Output the (X, Y) coordinate of the center of the cell containing the given text.  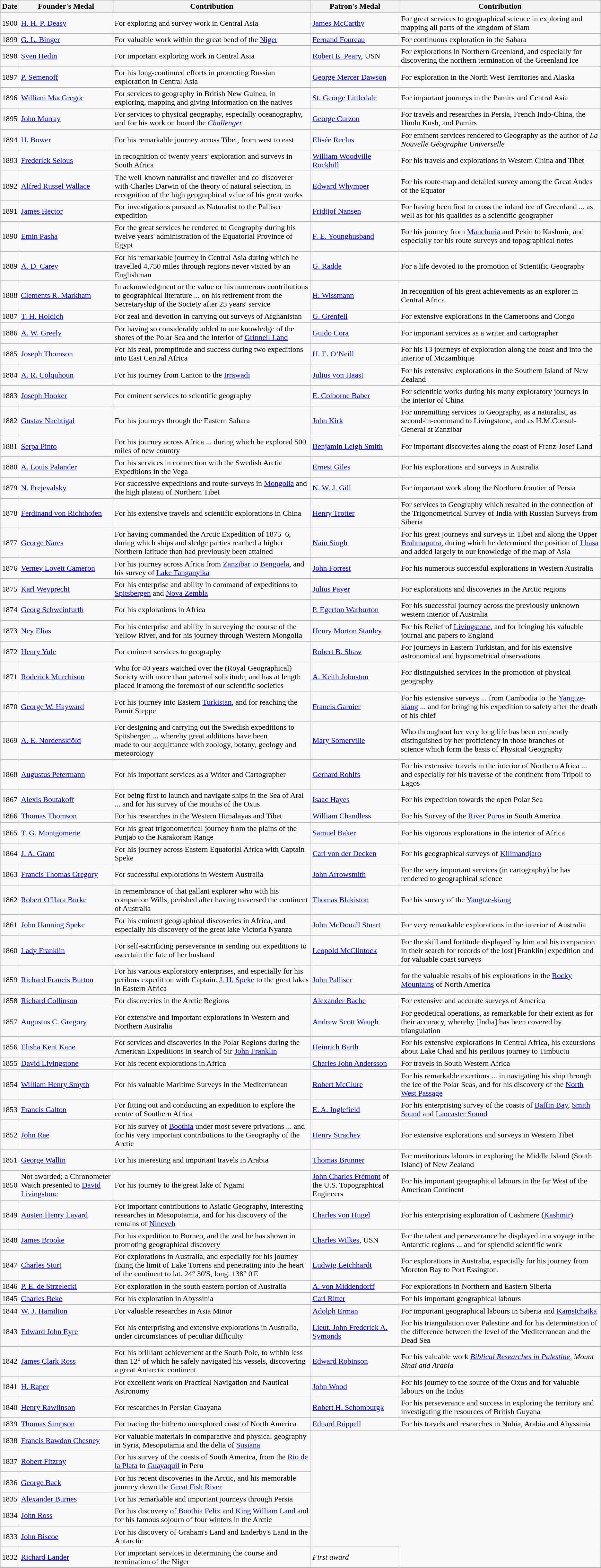
For valuable researches in Asia Minor (212, 1311)
John Kirk (355, 421)
1855 (10, 1064)
1882 (10, 421)
1873 (10, 630)
1890 (10, 236)
N. W. J. Gill (355, 488)
1833 (10, 1537)
Gustav Nachtigal (66, 421)
For his remarkable journey in Central Asia during which he travelled 4,750 miles through regions never visited by an Englishman (212, 266)
For his discovery of Boothia Felix and King William Land and for his famous sojourn of four winters in the Arctic (212, 1515)
Gerhard Rohlfs (355, 774)
For his important geographical labours in the far West of the American Continent (500, 1185)
Emin Pasha (66, 236)
1888 (10, 296)
For the talent and perseverance he displayed in a voyage in the Antarctic regions ... and for splendid scientific work (500, 1240)
1836 (10, 1483)
William Woodville Rockhill (355, 161)
John Murray (66, 119)
For services to Geography which resulted in the connection of the Trigonometrical Survey of India with Russian Surveys from Siberia (500, 513)
H. Bower (66, 139)
1887 (10, 316)
For self-sacrificing perseverance in sending out expeditions to ascertain the fate of her husband (212, 950)
Nain Singh (355, 543)
For his Survey of the River Purus in South America (500, 816)
1853 (10, 1110)
1883 (10, 396)
Benjamin Leigh Smith (355, 446)
For his survey of the coasts of South America, from the Rio de la Plata to Guayaquil in Peru (212, 1461)
For his extensive travels and scientific explorations in China (212, 513)
Roderick Murchison (66, 677)
Augustus C. Gregory (66, 1022)
1839 (10, 1424)
Not awarded; a Chronometer Watch presented to David Livingstone (66, 1185)
1846 (10, 1286)
For unremitting services to Geography, as a naturalist, as second-in-command to Livingstone, and as H.M.Consul-General at Zanzibar (500, 421)
1849 (10, 1215)
1891 (10, 211)
For his important services as a Writer and Cartographer (212, 774)
For his extensive explorations in Central Africa, his excursions about Lake Chad and his perilous journey to Timbuctu (500, 1047)
1889 (10, 266)
Fridtjof Nansen (355, 211)
N. Prejevalsky (66, 488)
For his geographical surveys of Kilimandjaro (500, 853)
Carl Ritter (355, 1298)
1847 (10, 1265)
A. R. Colquhoun (66, 375)
A. von Middendorff (355, 1286)
1864 (10, 853)
David Livingstone (66, 1064)
George W. Hayward (66, 707)
1895 (10, 119)
For his expedition towards the open Polar Sea (500, 799)
For scientific works during his many exploratory journeys in the interior of China (500, 396)
For eminent services to geography (212, 652)
For his great trigonometrical journey from the plains of the Punjab to the Karakoram Range (212, 833)
For important geographical labours in Siberia and Kamstchatka (500, 1311)
For his survey of the Yangtze-kiang (500, 900)
For his travels and explorations in Western China and Tibet (500, 161)
Adolph Erman (355, 1311)
1852 (10, 1135)
A. D. Carey (66, 266)
Lieut. John Frederick A. Symonds (355, 1332)
For eminent services to scientific geography (212, 396)
Thomas Brunner (355, 1160)
For explorations in Australia, especially for his journey from Moreton Bay to Port Essington. (500, 1265)
John Ross (66, 1515)
First award (355, 1557)
For his journey across Africa ... during which he explored 500 miles of new country (212, 446)
Verney Lovett Cameron (66, 568)
For fitting out and conducting an expedition to explore the centre of Southern Africa (212, 1110)
1840 (10, 1407)
1861 (10, 925)
A. Keith Johnston (355, 677)
Alexander Burnes (66, 1499)
For travels in South Western Africa (500, 1064)
For his various exploratory enterprises, and especially for his perilous expedition with Captain. J. H. Speke to the great lakes in Eastern Africa (212, 980)
For his 13 journeys of exploration along the coast and into the interior of Mozambique (500, 354)
For his Relief of Livingstone, and for bringing his valuable journal and papers to England (500, 630)
1875 (10, 589)
Edward John Eyre (66, 1332)
For important work along the Northern frontier of Persia (500, 488)
For distinguished services in the promotion of physical geography (500, 677)
1900 (10, 23)
For meritorious labours in exploring the Middle Island (South Island) of New Zealand (500, 1160)
1862 (10, 900)
For extensive explorations in the Cameroons and Congo (500, 316)
G. L. Binger (66, 40)
For important services as a writer and cartographer (500, 333)
1865 (10, 833)
Alfred Russel Wallace (66, 186)
For important exploring work in Central Asia (212, 56)
Richard Collinson (66, 1001)
Charles Wilkes, USN (355, 1240)
For the very important services (in cartography) he has rendered to geographical science (500, 875)
John Charles Frémont of the U.S. Topographical Engineers (355, 1185)
Henry Rawlinson (66, 1407)
George Nares (66, 543)
For eminent services rendered to Geography as the author of La Nouvelle Géographie Universelle (500, 139)
1843 (10, 1332)
For valuable work within the great bend of the Niger (212, 40)
For his extensive surveys ... from Cambodia to the Yangtze-kiang ... and for bringing his expedition to safety after the death of his chief (500, 707)
For his enterprising and extensive explorations in Australia, under circumstances of peculiar difficulty (212, 1332)
Francis Thomas Gregory (66, 875)
Patron's Medal (355, 6)
1866 (10, 816)
For his services in connection with the Swedish Arctic Expeditions in the Vega (212, 467)
Andrew Scott Waugh (355, 1022)
For his numerous successful explorations in Western Australia (500, 568)
For important discoveries along the coast of Franz-Josef Land (500, 446)
Mary Somerville (355, 740)
For a life devoted to the promotion of Scientific Geography (500, 266)
Date (10, 6)
1858 (10, 1001)
Carl von der Decken (355, 853)
Robert E. Peary, USN (355, 56)
For valuable materials in comparative and physical geography in Syria, Mesopotamia and the delta of Susiana (212, 1441)
1837 (10, 1461)
1845 (10, 1298)
Henry Strachey (355, 1135)
Robert McClure (355, 1084)
Ludwig Leichhardt (355, 1265)
For his journey to the source of the Oxus and for valuable labours on the Indus (500, 1386)
Clements R. Markham (66, 296)
Thomas Thomson (66, 816)
For his enterprise and ability in command of expeditions to Spitsbergen and Nova Zembla (212, 589)
For his enterprising survey of the coasts of Baffin Bay, Smith Sound and Lancaster Sound (500, 1110)
Ernest Giles (355, 467)
Elisha Kent Kane (66, 1047)
Guido Cora (355, 333)
Alexander Bache (355, 1001)
P. Semenoff (66, 77)
For his vigorous explorations in the interior of Africa (500, 833)
St. George Littledale (355, 98)
For his interesting and important travels in Arabia (212, 1160)
J. A. Grant (66, 853)
For his journey to the great lake of Ngami (212, 1185)
1884 (10, 375)
Isaac Hayes (355, 799)
For his recent explorations in Africa (212, 1064)
For his long-continued efforts in promoting Russian exploration in Central Asia (212, 77)
For his journey from Manchuria and Pekin to Kashmir, and especially for his route-surveys and topographical notes (500, 236)
W. J. Hamilton (66, 1311)
For his journey across Africa from Zanzibar to Benguela, and his survey of Lake Tanganyika (212, 568)
For extensive and accurate surveys of America (500, 1001)
P. E. de Strzelecki (66, 1286)
1869 (10, 740)
For very remarkable explorations in the interior of Australia (500, 925)
1872 (10, 652)
For his recent discoveries in the Arctic, and his memorable journey down the Great Fish River (212, 1483)
1870 (10, 707)
Fernand Foureau (355, 40)
H. H. P. Deasy (66, 23)
For successful explorations in Western Australia (212, 875)
George Wallin (66, 1160)
For journeys in Eastern Turkistan, and for his extensive astronomical and hypsometrical observations (500, 652)
James Hector (66, 211)
William Henry Smyth (66, 1084)
1899 (10, 40)
Edward Whymper (355, 186)
H. Raper (66, 1386)
For having been first to cross the inland ice of Greenland ... as well as for his qualities as a scientific geographer (500, 211)
For his journey into Eastern Turkistan, and for reaching the Pamir Steppe (212, 707)
1851 (10, 1160)
For discoveries in the Arctic Regions (212, 1001)
John Arrowsmith (355, 875)
Edward Robinson (355, 1361)
Henry Trotter (355, 513)
John Palliser (355, 980)
For his eminent geographical discoveries in Africa, and especially his discovery of the great lake Victoria Nyanza (212, 925)
Founder's Medal (66, 6)
For services to geography in British New Guinea, in exploring, mapping and giving information on the natives (212, 98)
For his travels and researches in Nubia, Arabia and Abyssinia (500, 1424)
H. Wissmann (355, 296)
1871 (10, 677)
Joseph Thomson (66, 354)
John Biscoe (66, 1537)
For extensive and important explorations in Western and Northern Australia (212, 1022)
For his researches in the Western Himalayas and Tibet (212, 816)
For important services in determining the course and termination of the Niger (212, 1557)
For his route-map and detailed survey among the Great Andes of the Equator (500, 186)
In recognition of twenty years' exploration and surveys in South Africa (212, 161)
For services to physical geography, especially oceanography, and for his work on board the Challenger (212, 119)
For his exploration in Abyssinia (212, 1298)
1868 (10, 774)
For his explorations in Africa (212, 610)
In recognition of his great achievements as an explorer in Central Africa (500, 296)
Lady Franklin (66, 950)
For his explorations and surveys in Australia (500, 467)
Ferdinand von Richthofen (66, 513)
Leopold McClintock (355, 950)
1844 (10, 1311)
1848 (10, 1240)
For tracing the hitherto unexplored coast of North America (212, 1424)
Thomas Blakiston (355, 900)
A. W. Greely (66, 333)
T. G. Montgomerie (66, 833)
E. A. Inglefield (355, 1110)
1857 (10, 1022)
Francis Galton (66, 1110)
1879 (10, 488)
George Back (66, 1483)
Alexis Boutakoff (66, 799)
1850 (10, 1185)
Eduard Rüppell (355, 1424)
1842 (10, 1361)
For researches in Persian Guayana (212, 1407)
For explorations in Northern Greenland, and especially for discovering the northern termination of the Greenland ice (500, 56)
1863 (10, 875)
Richard Francis Burton (66, 980)
For important journeys in the Pamirs and Central Asia (500, 98)
William Chandless (355, 816)
1856 (10, 1047)
1877 (10, 543)
For his important geographical labours (500, 1298)
John Hanning Speke (66, 925)
Karl Weyprecht (66, 589)
1880 (10, 467)
For his survey of Boothia under most severe privations ... and for his very important contributions to the Geography of the Arctic (212, 1135)
For extensive explorations and surveys in Western Tibet (500, 1135)
Robert B. Shaw (355, 652)
Henry Yule (66, 652)
1835 (10, 1499)
1897 (10, 77)
1838 (10, 1441)
For his valuable Maritime Surveys in the Mediterranean (212, 1084)
Richard Lander (66, 1557)
1892 (10, 186)
Francis Rawdon Chesney (66, 1441)
A. Louis Palander (66, 467)
1885 (10, 354)
In remembrance of that gallant explorer who with his companion Wills, perished after having traversed the continent of Australia (212, 900)
For exploration in the North West Territories and Alaska (500, 77)
For successive expeditions and route-surveys in Mongolia and the high plateau of Northern Tibet (212, 488)
For geodetical operations, as remarkable for their extent as for their accuracy, whereby [India] has been covered by triangulation (500, 1022)
For his perseverance and success in exploring the territory and investigating the resources of British Guyana (500, 1407)
1841 (10, 1386)
John Rae (66, 1135)
1832 (10, 1557)
Charles Beke (66, 1298)
1867 (10, 799)
T. H. Holdich (66, 316)
Frederick Selous (66, 161)
for the valuable results of his explorations in the Rocky Mountains of North America (500, 980)
John McDouall Stuart (355, 925)
James Clark Ross (66, 1361)
Robert O'Hara Burke (66, 900)
For his journey from Canton to the Irrawadi (212, 375)
Serpa Pinto (66, 446)
For his journey across Eastern Equatorial Africa with Captain Speke (212, 853)
For his extensive travels in the interior of Northern Africa ... and especially for his traverse of the continent from Tripoli to Lagos (500, 774)
For important contributions to Asiatic Geography, interesting researches in Mesopotamia, and for his discovery of the remains of Nineveh (212, 1215)
1860 (10, 950)
For his expedition to Borneo, and the zeal he has shown in promoting geographical discovery (212, 1240)
Francis Garnier (355, 707)
George Curzon (355, 119)
1893 (10, 161)
For his enterprise and ability in surveying the course of the Yellow River, and for his journey through Western Mongolia (212, 630)
James Brooke (66, 1240)
Georg Schweinfurth (66, 610)
For being first to launch and navigate ships in the Sea of Aral ... and for his survey of the mouths of the Oxus (212, 799)
For his triangulation over Palestine and for his determination of the difference between the level of the Mediterranean and the Dead Sea (500, 1332)
John Wood (355, 1386)
P. Egerton Warburton (355, 610)
Henry Morton Stanley (355, 630)
George Mercer Dawson (355, 77)
William MacGregor (66, 98)
1898 (10, 56)
1886 (10, 333)
For having so considerably added to our knowledge of the shores of the Polar Sea and the interior of Grinnell Land (212, 333)
Robert H. Schomburgk (355, 1407)
Charles von Hugel (355, 1215)
For investigations pursued as Naturalist to the Palliser expedition (212, 211)
Samuel Baker (355, 833)
For his valuable work Biblical Researches in Palestine, Mount Sinai and Arabia (500, 1361)
Charles John Andersson (355, 1064)
For excellent work on Practical Navigation and Nautical Astronomy (212, 1386)
Ney Elias (66, 630)
For continuous exploration in the Sahara (500, 40)
For his remarkable and important journeys through Persia (212, 1499)
For exploring and survey work in Central Asia (212, 23)
For his discovery of Graham's Land and Enderby's Land in the Antarctic (212, 1537)
Elisée Reclus (355, 139)
Augustus Petermann (66, 774)
For services and discoveries in the Polar Regions during the American Expeditions in search of Sir John Franklin (212, 1047)
For great services to geographical science in exploring and mapping all parts of the kingdom of Siam (500, 23)
Sven Hedin (66, 56)
For his remarkable journey across Tibet, from west to east (212, 139)
For exploration in the south eastern portion of Australia (212, 1286)
F. E. Younghusband (355, 236)
Austen Henry Layard (66, 1215)
For his remarkable exertions ... in navigating his ship through the ice of the Polar Seas, and for his discovery of the North West Passage (500, 1084)
For explorations and discoveries in the Arctic regions (500, 589)
Charles Sturt (66, 1265)
H. E. O’Neill (355, 354)
G. Radde (355, 266)
1876 (10, 568)
For his journeys through the Eastern Sahara (212, 421)
Julius Payer (355, 589)
1896 (10, 98)
1881 (10, 446)
G. Grenfell (355, 316)
For travels and researches in Persia, French Indo-China, the Hindu Kush, and Pamirs (500, 119)
For the great services he rendered to Geography during his twelve years' administration of the Equatorial Province of Egypt (212, 236)
1894 (10, 139)
1874 (10, 610)
For explorations in Northern and Eastern Siberia (500, 1286)
Thomas Simpson (66, 1424)
1878 (10, 513)
For zeal and devotion in carrying out surveys of Afghanistan (212, 316)
For his enterprising exploration of Cashmere (Kashmir) (500, 1215)
Robert Fitzroy (66, 1461)
James McCarthy (355, 23)
1859 (10, 980)
For his extensive explorations in the Southern Island of New Zealand (500, 375)
1834 (10, 1515)
A. E. Nordenskiöld (66, 740)
Joseph Hooker (66, 396)
1854 (10, 1084)
Julius von Haast (355, 375)
Heinrich Barth (355, 1047)
For his zeal, promptitude and success during two expeditions into East Central Africa (212, 354)
E. Colborne Baber (355, 396)
For his successful journey across the previously unknown western interior of Australia (500, 610)
John Forrest (355, 568)
